Find where the given text appears and provide that cell's center as (X, Y) coordinate. 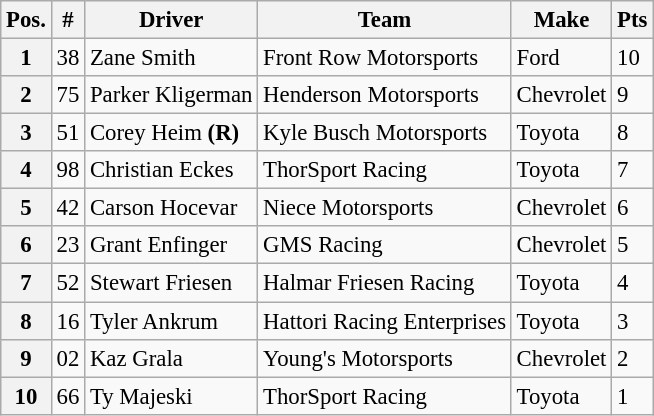
Ty Majeski (172, 396)
Corey Heim (R) (172, 133)
Pos. (26, 20)
Grant Enfinger (172, 245)
Stewart Friesen (172, 283)
66 (68, 396)
GMS Racing (385, 245)
98 (68, 170)
51 (68, 133)
42 (68, 208)
Ford (561, 58)
Henderson Motorsports (385, 95)
Young's Motorsports (385, 358)
Christian Eckes (172, 170)
02 (68, 358)
Parker Kligerman (172, 95)
52 (68, 283)
Tyler Ankrum (172, 321)
Make (561, 20)
Hattori Racing Enterprises (385, 321)
Driver (172, 20)
Halmar Friesen Racing (385, 283)
Kaz Grala (172, 358)
Team (385, 20)
Zane Smith (172, 58)
Front Row Motorsports (385, 58)
Niece Motorsports (385, 208)
16 (68, 321)
38 (68, 58)
# (68, 20)
Kyle Busch Motorsports (385, 133)
Pts (632, 20)
23 (68, 245)
Carson Hocevar (172, 208)
75 (68, 95)
